Capture the cell that displays the provided text and extract its (x, y) central coordinate. 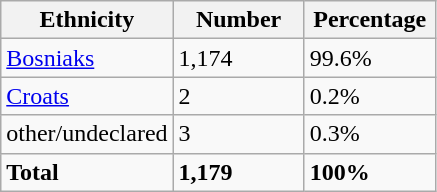
0.2% (370, 96)
Ethnicity (87, 20)
Bosniaks (87, 58)
Number (238, 20)
1,179 (238, 172)
2 (238, 96)
Percentage (370, 20)
Croats (87, 96)
1,174 (238, 58)
100% (370, 172)
99.6% (370, 58)
other/undeclared (87, 134)
3 (238, 134)
0.3% (370, 134)
Total (87, 172)
